For the text-containing cell, return its midpoint in [X, Y] coordinate format. 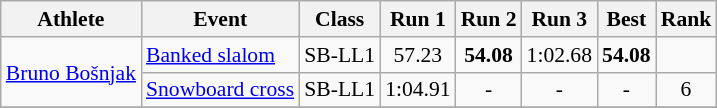
Run 1 [418, 19]
Run 2 [489, 19]
1:02.68 [560, 55]
Class [340, 19]
Run 3 [560, 19]
Snowboard cross [220, 90]
Bruno Bošnjak [71, 72]
Athlete [71, 19]
6 [686, 90]
Event [220, 19]
Rank [686, 19]
Banked slalom [220, 55]
Best [626, 19]
1:04.91 [418, 90]
57.23 [418, 55]
